Capture the cell that displays the provided text and extract its [x, y] central coordinate. 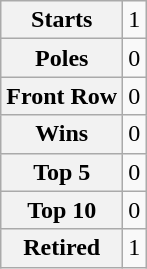
Top 5 [62, 172]
Starts [62, 20]
Front Row [62, 96]
Poles [62, 58]
Top 10 [62, 210]
Wins [62, 134]
Retired [62, 248]
